Capture the cell that displays the provided text and extract its (X, Y) central coordinate. 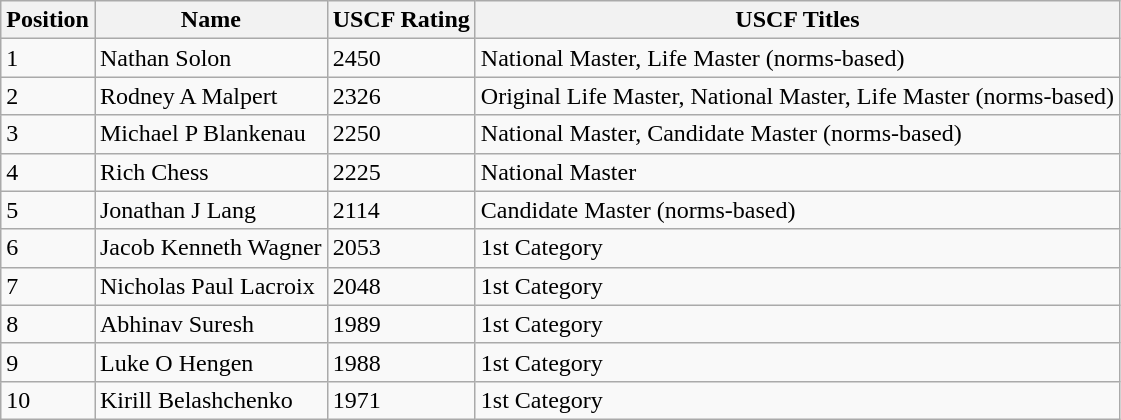
9 (48, 362)
Nathan Solon (210, 58)
8 (48, 324)
6 (48, 248)
1971 (401, 400)
Luke O Hengen (210, 362)
4 (48, 172)
National Master, Candidate Master (norms-based) (797, 134)
2326 (401, 96)
Michael P Blankenau (210, 134)
Name (210, 20)
Original Life Master, National Master, Life Master (norms-based) (797, 96)
Rodney A Malpert (210, 96)
2250 (401, 134)
National Master, Life Master (norms-based) (797, 58)
1 (48, 58)
2053 (401, 248)
3 (48, 134)
Abhinav Suresh (210, 324)
USCF Titles (797, 20)
1989 (401, 324)
Position (48, 20)
2048 (401, 286)
2114 (401, 210)
5 (48, 210)
7 (48, 286)
10 (48, 400)
Rich Chess (210, 172)
2 (48, 96)
2225 (401, 172)
Jonathan J Lang (210, 210)
Candidate Master (norms-based) (797, 210)
Jacob Kenneth Wagner (210, 248)
2450 (401, 58)
National Master (797, 172)
USCF Rating (401, 20)
Nicholas Paul Lacroix (210, 286)
1988 (401, 362)
Kirill Belashchenko (210, 400)
